Return (X, Y) of the center of cell containing provided text 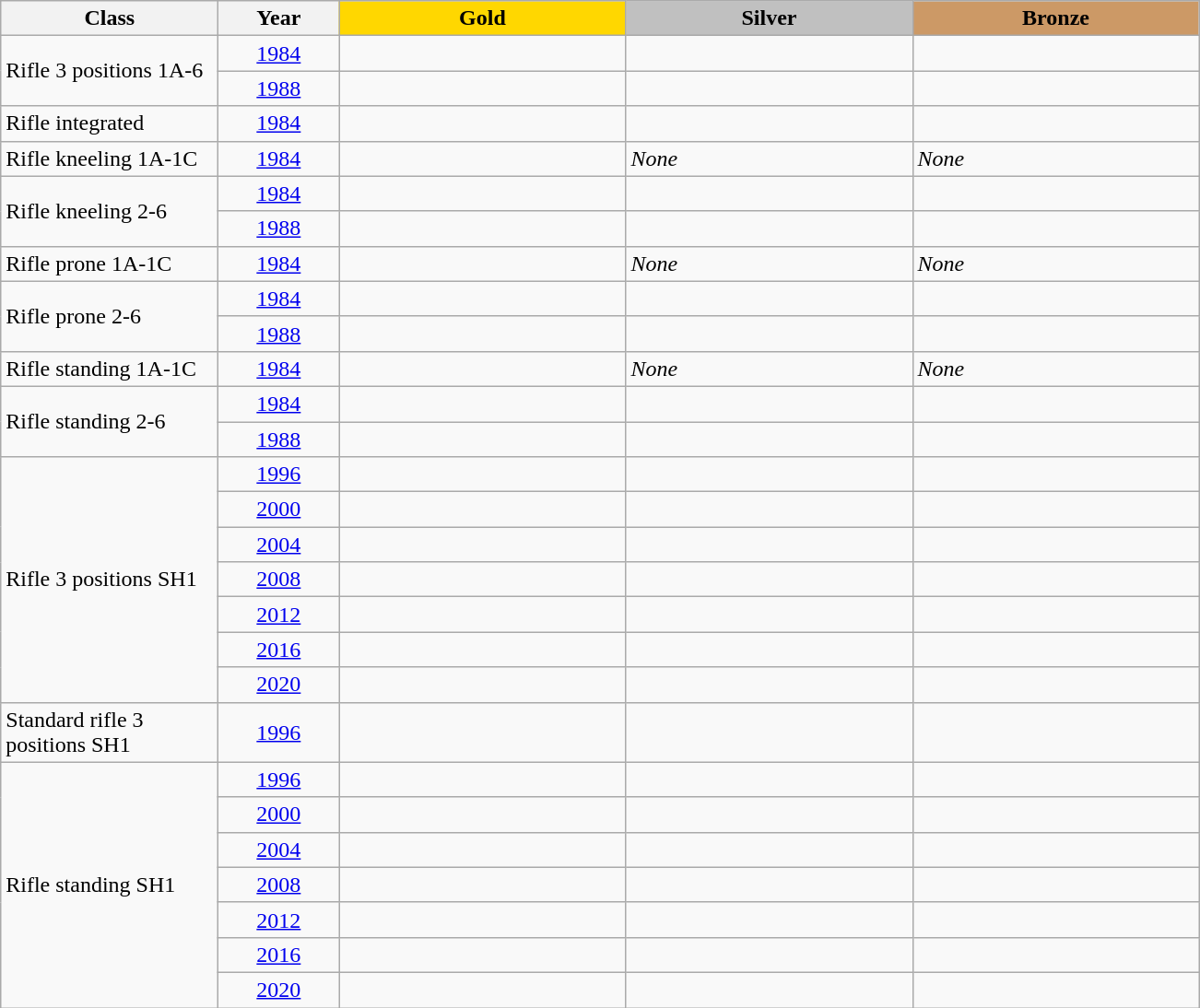
Rifle integrated (110, 123)
Rifle prone 2-6 (110, 316)
Silver (769, 18)
Rifle 3 positions SH1 (110, 580)
Class (110, 18)
Rifle prone 1A-1C (110, 264)
Rifle standing 2-6 (110, 421)
Rifle kneeling 2-6 (110, 211)
Rifle standing SH1 (110, 885)
Rifle standing 1A-1C (110, 369)
Year (278, 18)
Bronze (1056, 18)
Rifle 3 positions 1A-6 (110, 71)
Gold (483, 18)
Standard rifle 3 positions SH1 (110, 732)
Rifle kneeling 1A-1C (110, 158)
